Return [x, y] of the center of cell containing provided text 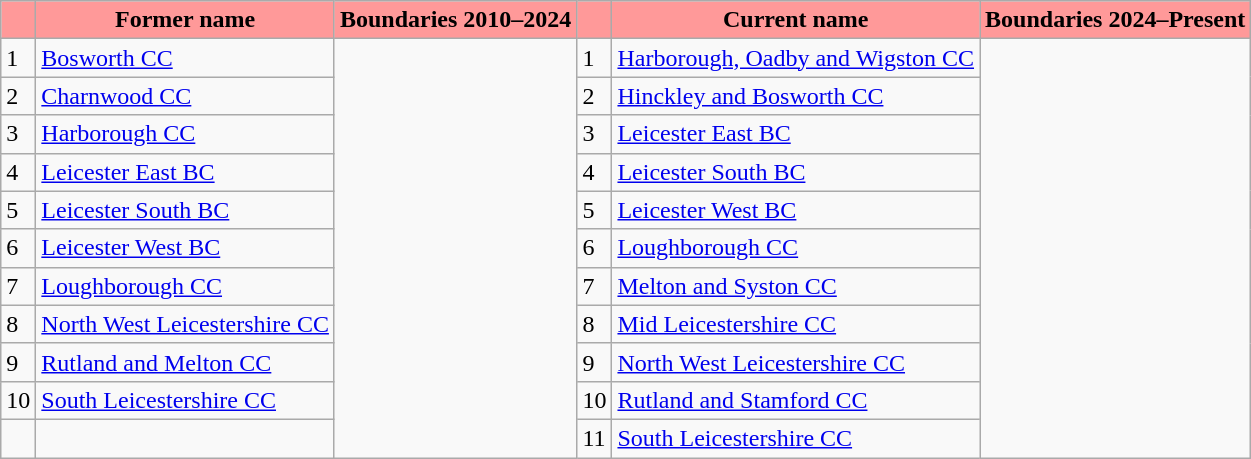
Rutland and Melton CC [186, 362]
Mid Leicestershire CC [796, 324]
Harborough, Oadby and Wigston CC [796, 58]
11 [594, 438]
Boundaries 2024–Present [1116, 20]
Boundaries 2010–2024 [455, 20]
Melton and Syston CC [796, 286]
Former name [186, 20]
Charnwood CC [186, 96]
Harborough CC [186, 134]
Current name [796, 20]
Hinckley and Bosworth CC [796, 96]
Rutland and Stamford CC [796, 400]
Bosworth CC [186, 58]
